Determine the [X, Y] coordinate at the center of the cell enclosing the given text.  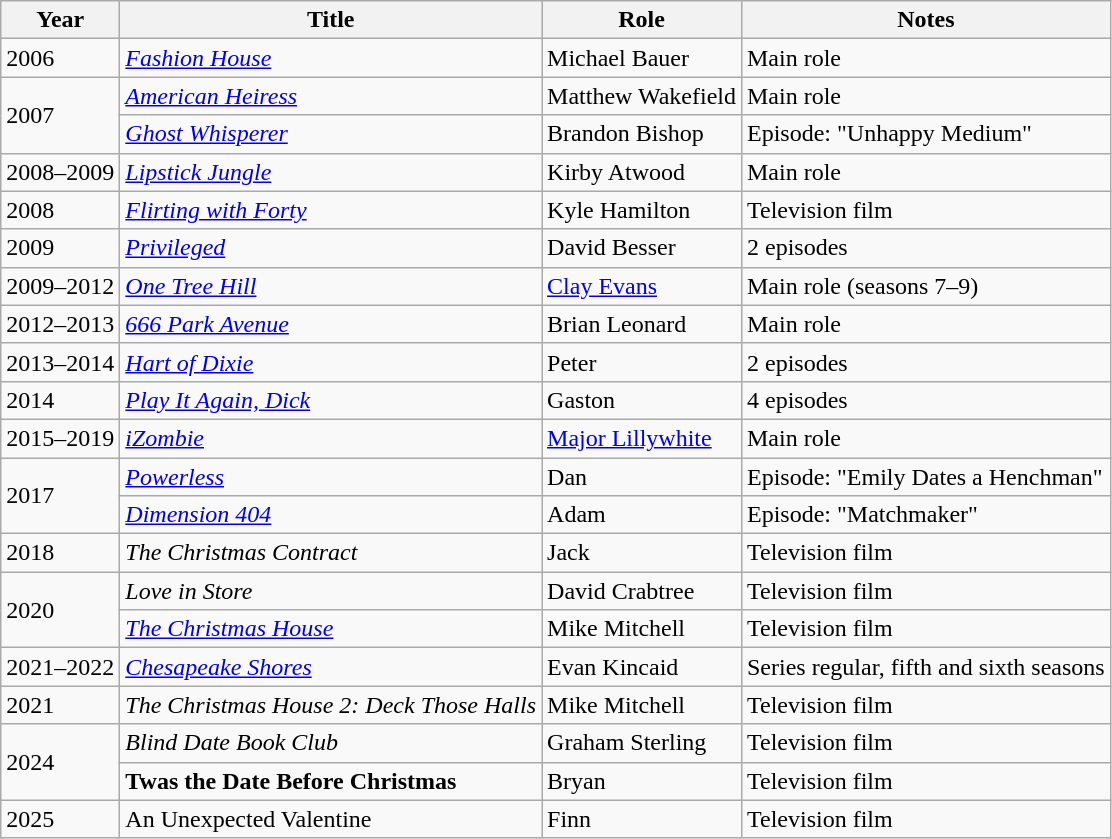
Major Lillywhite [642, 438]
2009–2012 [60, 286]
Dimension 404 [331, 515]
One Tree Hill [331, 286]
Flirting with Forty [331, 210]
2014 [60, 400]
Gaston [642, 400]
Episode: "Unhappy Medium" [926, 134]
2021 [60, 705]
Michael Bauer [642, 58]
2025 [60, 819]
Episode: "Emily Dates a Henchman" [926, 477]
Twas the Date Before Christmas [331, 781]
2015–2019 [60, 438]
Privileged [331, 248]
Finn [642, 819]
Ghost Whisperer [331, 134]
2020 [60, 610]
Matthew Wakefield [642, 96]
2018 [60, 553]
Series regular, fifth and sixth seasons [926, 667]
Peter [642, 362]
The Christmas House [331, 629]
Brian Leonard [642, 324]
Year [60, 20]
The Christmas Contract [331, 553]
David Crabtree [642, 591]
2021–2022 [60, 667]
Love in Store [331, 591]
2008–2009 [60, 172]
Role [642, 20]
Lipstick Jungle [331, 172]
Notes [926, 20]
2009 [60, 248]
2024 [60, 762]
Chesapeake Shores [331, 667]
Jack [642, 553]
2017 [60, 496]
iZombie [331, 438]
David Besser [642, 248]
Hart of Dixie [331, 362]
4 episodes [926, 400]
Powerless [331, 477]
Brandon Bishop [642, 134]
Kyle Hamilton [642, 210]
2008 [60, 210]
Main role (seasons 7–9) [926, 286]
2013–2014 [60, 362]
2012–2013 [60, 324]
Fashion House [331, 58]
Clay Evans [642, 286]
666 Park Avenue [331, 324]
2007 [60, 115]
2006 [60, 58]
Kirby Atwood [642, 172]
Play It Again, Dick [331, 400]
Blind Date Book Club [331, 743]
Bryan [642, 781]
Adam [642, 515]
Dan [642, 477]
An Unexpected Valentine [331, 819]
Evan Kincaid [642, 667]
Episode: "Matchmaker" [926, 515]
American Heiress [331, 96]
Graham Sterling [642, 743]
The Christmas House 2: Deck Those Halls [331, 705]
Title [331, 20]
